Extract the [x, y] coordinate from the center of the cell holding the provided text.  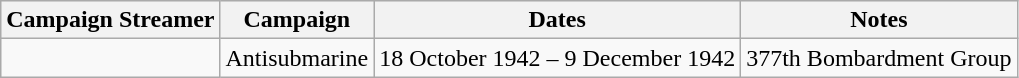
Dates [558, 20]
Campaign [297, 20]
Notes [879, 20]
18 October 1942 – 9 December 1942 [558, 58]
377th Bombardment Group [879, 58]
Campaign Streamer [110, 20]
Antisubmarine [297, 58]
